Provide the (x, y) coordinate of the cell's center where the given text is located.  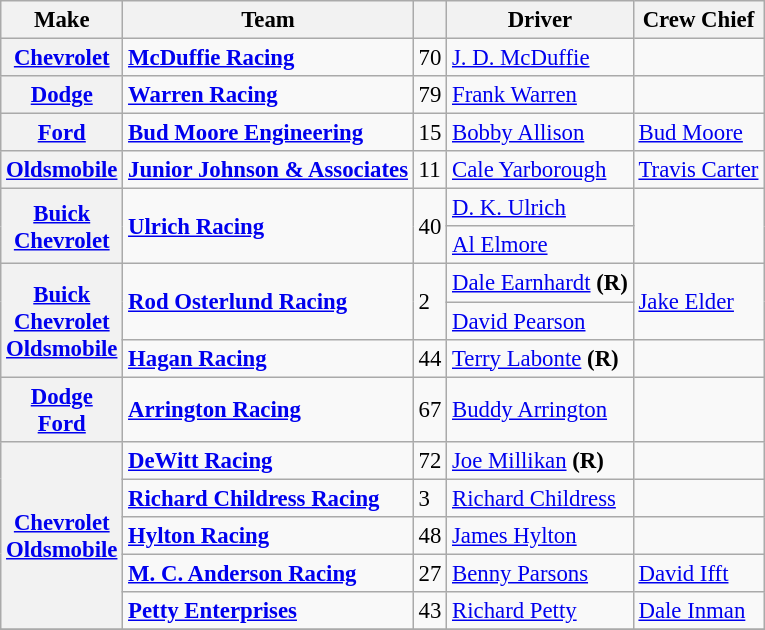
72 (430, 460)
Benny Parsons (540, 573)
David Pearson (540, 321)
Richard Childress (540, 498)
Arrington Racing (268, 410)
Chevrolet (62, 58)
Oldsmobile (62, 170)
Junior Johnson & Associates (268, 170)
Make (62, 20)
Dale Inman (698, 611)
Bud Moore Engineering (268, 133)
Buddy Arrington (540, 410)
Buick Chevrolet (62, 226)
44 (430, 358)
Warren Racing (268, 95)
70 (430, 58)
Frank Warren (540, 95)
Jake Elder (698, 302)
Ulrich Racing (268, 226)
Travis Carter (698, 170)
Dodge (62, 95)
3 (430, 498)
Hylton Racing (268, 536)
Team (268, 20)
Driver (540, 20)
Ford (62, 133)
48 (430, 536)
Hagan Racing (268, 358)
Terry Labonte (R) (540, 358)
Cale Yarborough (540, 170)
Richard Petty (540, 611)
Chevrolet Oldsmobile (62, 535)
Buick Chevrolet Oldsmobile (62, 320)
Richard Childress Racing (268, 498)
40 (430, 226)
Joe Millikan (R) (540, 460)
David Ifft (698, 573)
43 (430, 611)
DeWitt Racing (268, 460)
Dodge Ford (62, 410)
67 (430, 410)
Bobby Allison (540, 133)
Bud Moore (698, 133)
27 (430, 573)
79 (430, 95)
D. K. Ulrich (540, 208)
Crew Chief (698, 20)
11 (430, 170)
Dale Earnhardt (R) (540, 283)
McDuffie Racing (268, 58)
Petty Enterprises (268, 611)
J. D. McDuffie (540, 58)
Rod Osterlund Racing (268, 302)
M. C. Anderson Racing (268, 573)
James Hylton (540, 536)
15 (430, 133)
2 (430, 302)
Al Elmore (540, 245)
